Scan for the cell matching the given text and deliver its (X, Y) coordinate at center. 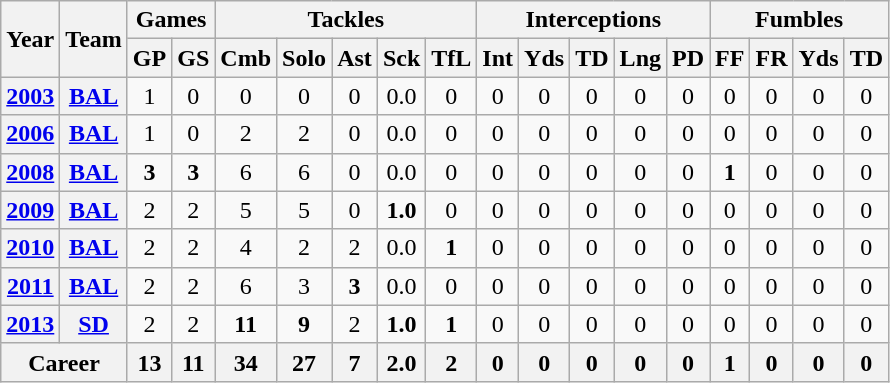
FR (772, 58)
Lng (640, 58)
Career (64, 362)
4 (246, 248)
2006 (30, 134)
Year (30, 39)
2009 (30, 210)
Cmb (246, 58)
27 (304, 362)
GS (194, 58)
Tackles (346, 20)
TfL (452, 58)
2003 (30, 96)
GP (149, 58)
Ast (355, 58)
2010 (30, 248)
2.0 (401, 362)
7 (355, 362)
2008 (30, 172)
2011 (30, 286)
Games (170, 20)
FF (730, 58)
Team (94, 39)
Sck (401, 58)
Solo (304, 58)
Interceptions (594, 20)
2013 (30, 324)
SD (94, 324)
Fumbles (800, 20)
Int (498, 58)
9 (304, 324)
13 (149, 362)
PD (688, 58)
34 (246, 362)
